Find where the given text appears and provide that cell's center as (X, Y) coordinate. 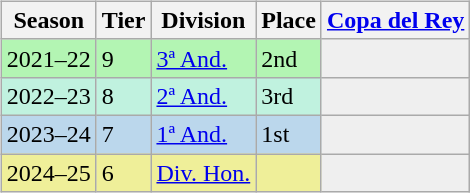
8 (124, 96)
Div. Hon. (204, 173)
2021–22 (48, 58)
2023–24 (48, 134)
3ª And. (204, 58)
Tier (124, 20)
Copa del Rey (395, 20)
3rd (289, 96)
1ª And. (204, 134)
Place (289, 20)
2022–23 (48, 96)
2024–25 (48, 173)
7 (124, 134)
1st (289, 134)
6 (124, 173)
Season (48, 20)
2nd (289, 58)
Division (204, 20)
2ª And. (204, 96)
9 (124, 58)
